Extract the (X, Y) coordinate from the center of the cell holding the provided text.  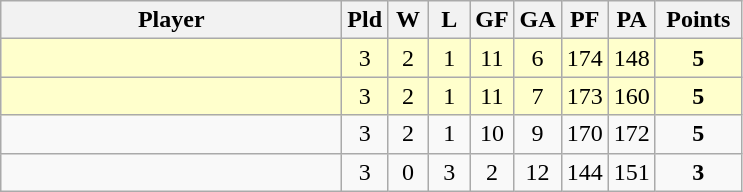
174 (584, 58)
10 (492, 134)
151 (632, 172)
W (408, 20)
L (450, 20)
12 (538, 172)
170 (584, 134)
Pld (365, 20)
Player (172, 20)
0 (408, 172)
PA (632, 20)
144 (584, 172)
172 (632, 134)
PF (584, 20)
6 (538, 58)
Points (698, 20)
173 (584, 96)
148 (632, 58)
GA (538, 20)
9 (538, 134)
7 (538, 96)
160 (632, 96)
GF (492, 20)
